Detect which cell encompasses the target text, then output its [x, y] center coordinate. 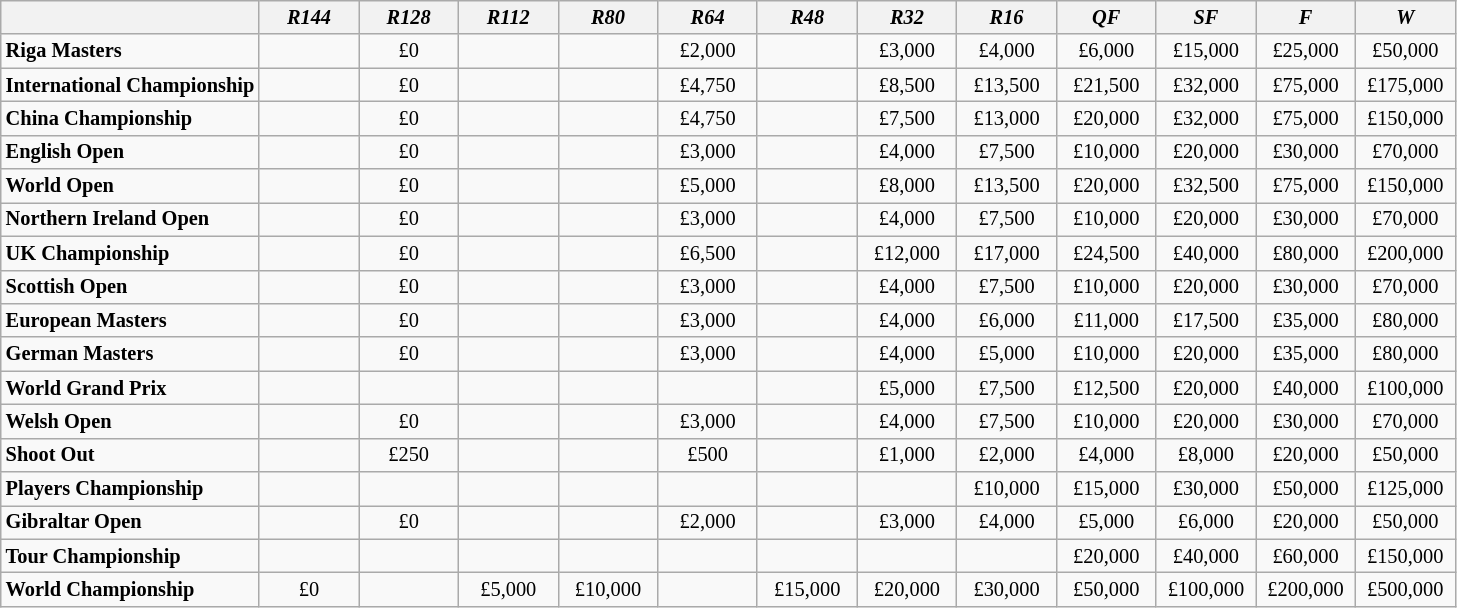
£12,000 [907, 253]
£24,500 [1106, 253]
W [1405, 17]
£175,000 [1405, 85]
China Championship [130, 118]
Riga Masters [130, 51]
£1,000 [907, 455]
R16 [1007, 17]
European Masters [130, 320]
£6,500 [708, 253]
Scottish Open [130, 287]
£125,000 [1405, 489]
£25,000 [1306, 51]
£8,500 [907, 85]
World Open [130, 186]
£21,500 [1106, 85]
Northern Ireland Open [130, 219]
Welsh Open [130, 421]
Shoot Out [130, 455]
R64 [708, 17]
£32,500 [1206, 186]
£500,000 [1405, 589]
Gibraltar Open [130, 522]
World Championship [130, 589]
R112 [508, 17]
English Open [130, 152]
£500 [708, 455]
Players Championship [130, 489]
World Grand Prix [130, 388]
Tour Championship [130, 556]
R48 [807, 17]
£17,000 [1007, 253]
International Championship [130, 85]
F [1306, 17]
£17,500 [1206, 320]
UK Championship [130, 253]
SF [1206, 17]
R144 [309, 17]
£60,000 [1306, 556]
£12,500 [1106, 388]
£11,000 [1106, 320]
QF [1106, 17]
German Masters [130, 354]
R128 [409, 17]
R32 [907, 17]
R80 [608, 17]
£13,000 [1007, 118]
£250 [409, 455]
